Pinpoint the cell where the given text exists, returning its [X, Y] midpoint coordinate. 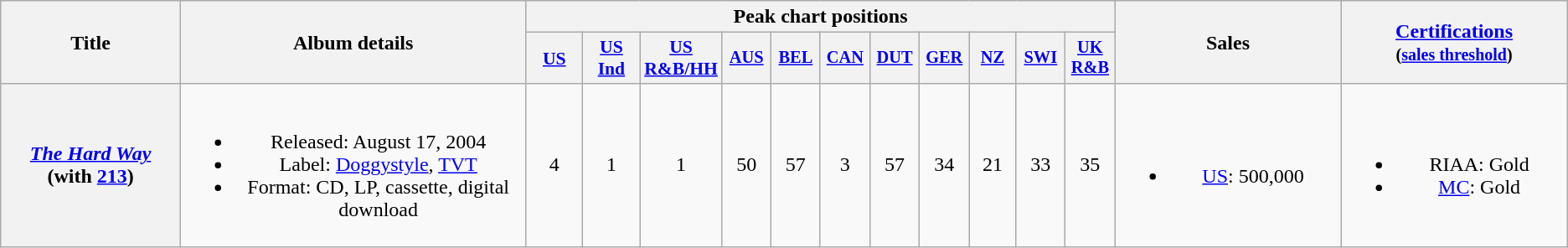
USR&B/HH [681, 59]
Album details [353, 42]
BEL [796, 59]
DUT [895, 59]
4 [554, 165]
GER [945, 59]
Peak chart positions [821, 17]
NZ [993, 59]
Certifications(sales threshold) [1454, 42]
21 [993, 165]
US [554, 59]
SWI [1040, 59]
34 [945, 165]
CAN [844, 59]
UK R&B [1091, 59]
RIAA: GoldMC: Gold [1454, 165]
Title [90, 42]
50 [747, 165]
The Hard Way(with 213) [90, 165]
33 [1040, 165]
Sales [1228, 42]
3 [844, 165]
AUS [747, 59]
Released: August 17, 2004Label: Doggystyle, TVTFormat: CD, LP, cassette, digital download [353, 165]
US: 500,000 [1228, 165]
35 [1091, 165]
USInd [611, 59]
